Find where the given text appears and provide that cell's center as [x, y] coordinate. 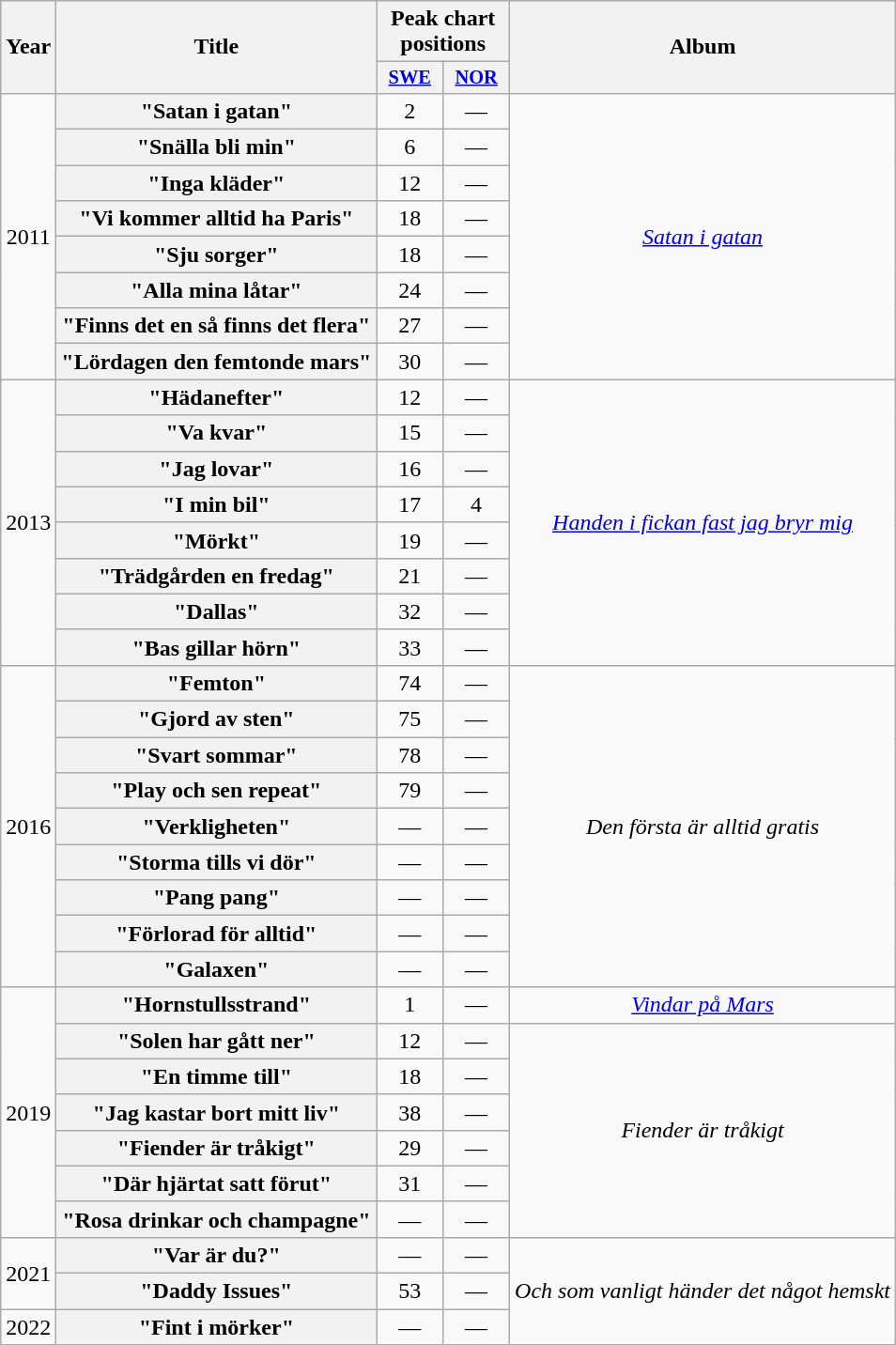
"Dallas" [216, 611]
78 [409, 755]
2022 [28, 1327]
31 [409, 1183]
"Verkligheten" [216, 827]
32 [409, 611]
29 [409, 1148]
"Förlorad för alltid" [216, 934]
"Lördagen den femtonde mars" [216, 362]
19 [409, 540]
2011 [28, 236]
"I min bil" [216, 504]
"Galaxen" [216, 969]
"Pang pang" [216, 898]
"Trädgården en fredag" [216, 576]
Title [216, 47]
24 [409, 290]
75 [409, 719]
79 [409, 791]
"Storma tills vi dör" [216, 862]
74 [409, 683]
"Finns det en så finns det flera" [216, 326]
38 [409, 1112]
21 [409, 576]
Vindar på Mars [703, 1005]
15 [409, 433]
"Jag kastar bort mitt liv" [216, 1112]
Och som vanligt händer det något hemskt [703, 1291]
Peak chart positions [443, 32]
Fiender är tråkigt [703, 1130]
"Svart sommar" [216, 755]
17 [409, 504]
Satan i gatan [703, 236]
"En timme till" [216, 1076]
2016 [28, 827]
SWE [409, 78]
"Va kvar" [216, 433]
"Inga kläder" [216, 183]
2021 [28, 1273]
27 [409, 326]
"Mörkt" [216, 540]
30 [409, 362]
"Gjord av sten" [216, 719]
"Vi kommer alltid ha Paris" [216, 219]
6 [409, 147]
"Sju sorger" [216, 255]
"Solen har gått ner" [216, 1041]
Year [28, 47]
"Hornstullsstrand" [216, 1005]
2019 [28, 1112]
"Jag lovar" [216, 469]
"Fiender är tråkigt" [216, 1148]
"Play och sen repeat" [216, 791]
1 [409, 1005]
"Rosa drinkar och champagne" [216, 1219]
2013 [28, 522]
"Bas gillar hörn" [216, 647]
NOR [477, 78]
"Daddy Issues" [216, 1291]
Album [703, 47]
"Var är du?" [216, 1255]
"Fint i mörker" [216, 1327]
2 [409, 111]
"Där hjärtat satt förut" [216, 1183]
53 [409, 1291]
"Hädanefter" [216, 397]
"Alla mina låtar" [216, 290]
Den första är alltid gratis [703, 827]
16 [409, 469]
"Snälla bli min" [216, 147]
"Femton" [216, 683]
33 [409, 647]
4 [477, 504]
Handen i fickan fast jag bryr mig [703, 522]
"Satan i gatan" [216, 111]
